Provide the (X, Y) coordinate of the cell's center where the given text is located.  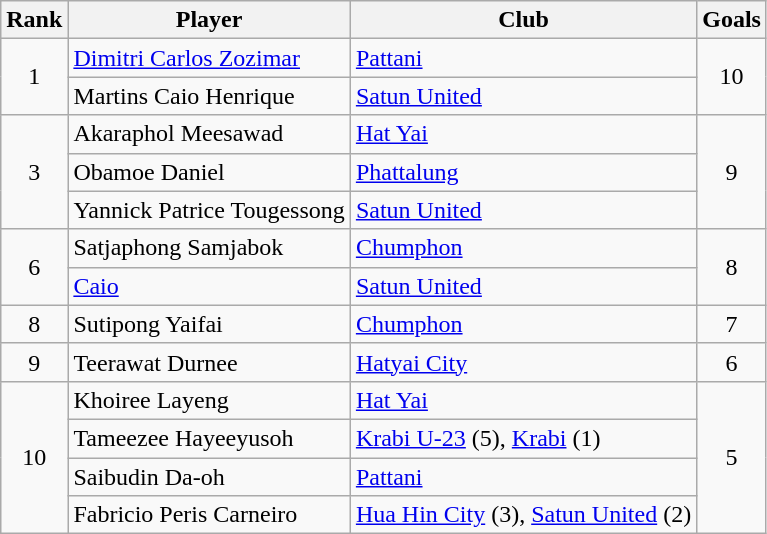
Club (523, 20)
Hatyai City (523, 362)
Fabricio Peris Carneiro (209, 515)
Tameezee Hayeeyusoh (209, 438)
Satjaphong Samjabok (209, 248)
Caio (209, 286)
Goals (732, 20)
Obamoe Daniel (209, 172)
5 (732, 457)
Akaraphol Meesawad (209, 134)
Yannick Patrice Tougessong (209, 210)
1 (34, 77)
Teerawat Durnee (209, 362)
Phattalung (523, 172)
Krabi U-23 (5), Krabi (1) (523, 438)
Sutipong Yaifai (209, 324)
Rank (34, 20)
7 (732, 324)
Dimitri Carlos Zozimar (209, 58)
Saibudin Da-oh (209, 477)
Player (209, 20)
Hua Hin City (3), Satun United (2) (523, 515)
Khoiree Layeng (209, 400)
3 (34, 172)
Martins Caio Henrique (209, 96)
